Pinpoint the cell where the given text exists, returning its (X, Y) midpoint coordinate. 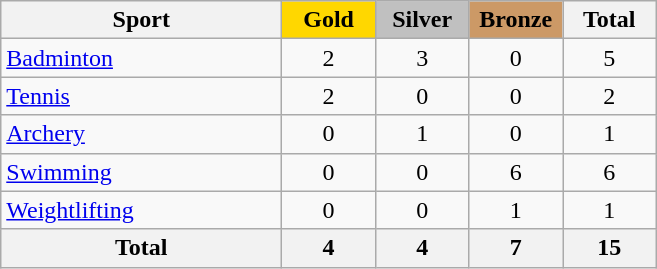
Archery (142, 134)
Bronze (516, 20)
Badminton (142, 58)
Swimming (142, 172)
Tennis (142, 96)
Weightlifting (142, 210)
7 (516, 248)
Silver (422, 20)
Sport (142, 20)
5 (609, 58)
3 (422, 58)
Gold (329, 20)
15 (609, 248)
